Scan for the cell matching the given text and deliver its (X, Y) coordinate at center. 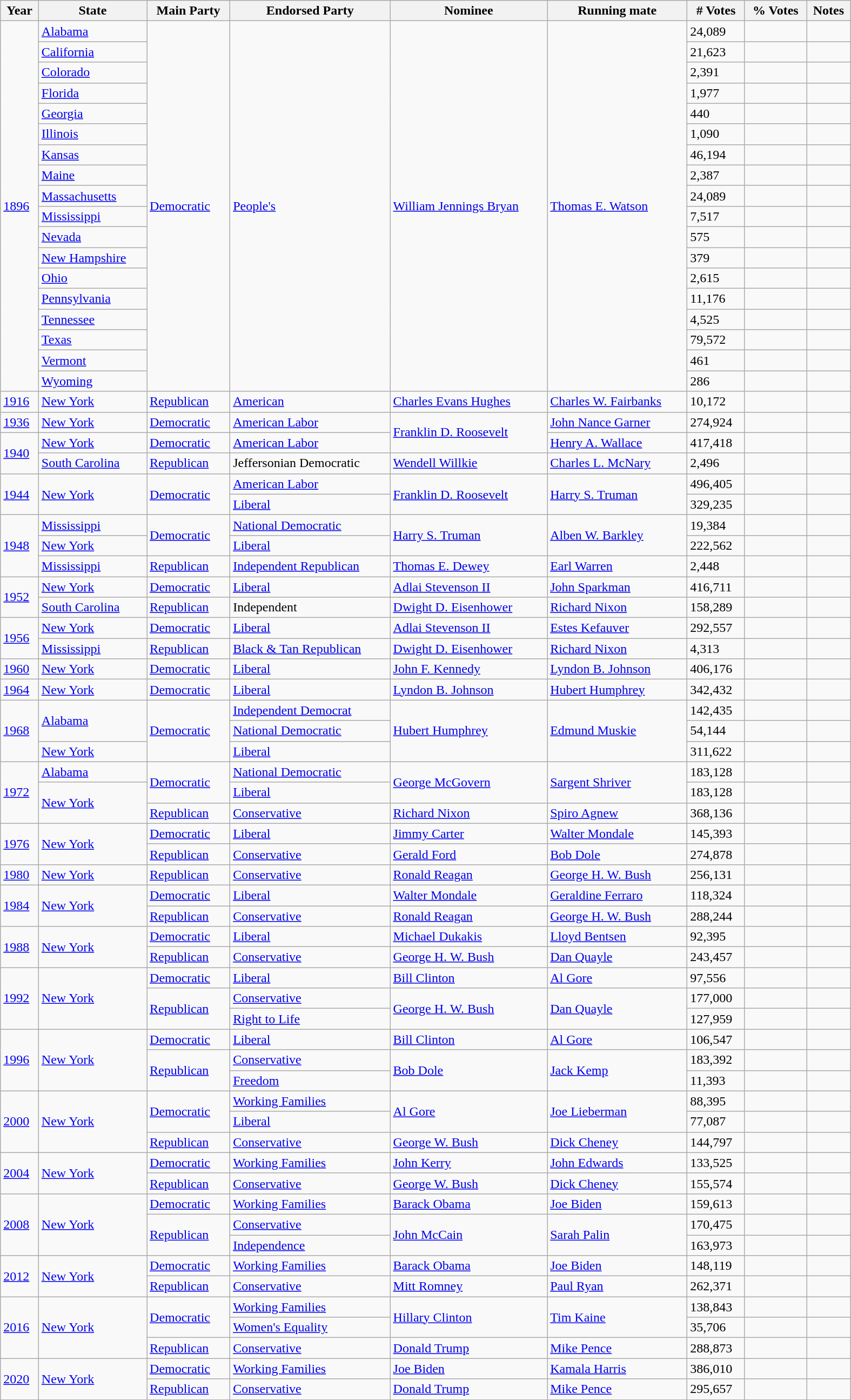
144,797 (716, 1142)
Ohio (92, 278)
1,977 (716, 93)
243,457 (716, 957)
Alben W. Barkley (617, 535)
1936 (19, 422)
177,000 (716, 998)
Vermont (92, 361)
163,973 (716, 1245)
1968 (19, 731)
1976 (19, 844)
54,144 (716, 731)
295,657 (716, 1389)
Endorsed Party (310, 11)
John Kerry (469, 1163)
Notes (828, 11)
State (92, 11)
George McGovern (469, 782)
1896 (19, 206)
Jeffersonian Democratic (310, 463)
Geraldine Ferraro (617, 895)
1944 (19, 494)
1960 (19, 669)
288,873 (716, 1348)
342,432 (716, 690)
416,711 (716, 586)
Mitt Romney (469, 1286)
John Sparkman (617, 586)
Gerald Ford (469, 854)
Main Party (189, 11)
John F. Kennedy (469, 669)
2020 (19, 1379)
2,496 (716, 463)
Independent Democrat (310, 710)
440 (716, 114)
379 (716, 258)
417,418 (716, 443)
% Votes (775, 11)
People's (310, 206)
11,176 (716, 299)
American (310, 402)
77,087 (716, 1122)
118,324 (716, 895)
Kansas (92, 155)
Independent Republican (310, 566)
Kamala Harris (617, 1369)
288,244 (716, 916)
Maine (92, 175)
Charles L. McNary (617, 463)
Texas (92, 340)
35,706 (716, 1328)
Henry A. Wallace (617, 443)
262,371 (716, 1286)
Wyoming (92, 381)
148,119 (716, 1266)
Florida (92, 93)
1948 (19, 545)
Earl Warren (617, 566)
Year (19, 11)
1980 (19, 875)
Joe Lieberman (617, 1111)
California (92, 52)
79,572 (716, 340)
Black & Tan Republican (310, 649)
21,623 (716, 52)
292,557 (716, 628)
John Nance Garner (617, 422)
19,384 (716, 525)
2016 (19, 1328)
Tim Kaine (617, 1317)
368,136 (716, 813)
183,392 (716, 1060)
127,959 (716, 1019)
Georgia (92, 114)
2008 (19, 1224)
Spiro Agnew (617, 813)
Colorado (92, 72)
138,843 (716, 1307)
Independence (310, 1245)
329,235 (716, 504)
1984 (19, 905)
Nominee (469, 11)
2,391 (716, 72)
46,194 (716, 155)
Thomas E. Dewey (469, 566)
Tennessee (92, 319)
10,172 (716, 402)
106,547 (716, 1039)
William Jennings Bryan (469, 206)
1,090 (716, 134)
386,010 (716, 1369)
461 (716, 361)
2004 (19, 1173)
133,525 (716, 1163)
406,176 (716, 669)
145,393 (716, 834)
Right to Life (310, 1019)
2012 (19, 1276)
Charles W. Fairbanks (617, 402)
7,517 (716, 216)
158,289 (716, 608)
Wendell Willkie (469, 463)
Edmund Muskie (617, 731)
575 (716, 237)
1952 (19, 597)
Massachusetts (92, 196)
2,448 (716, 566)
142,435 (716, 710)
2,615 (716, 278)
Hillary Clinton (469, 1317)
1992 (19, 998)
256,131 (716, 875)
New Hampshire (92, 258)
286 (716, 381)
1964 (19, 690)
311,622 (716, 751)
Sarah Palin (617, 1235)
1916 (19, 402)
1996 (19, 1060)
# Votes (716, 11)
John Edwards (617, 1163)
John McCain (469, 1235)
159,613 (716, 1204)
Jimmy Carter (469, 834)
4,525 (716, 319)
274,924 (716, 422)
274,878 (716, 854)
Women's Equality (310, 1328)
Lloyd Bentsen (617, 937)
97,556 (716, 978)
11,393 (716, 1081)
Independent (310, 608)
1956 (19, 638)
Pennsylvania (92, 299)
496,405 (716, 484)
222,562 (716, 545)
92,395 (716, 937)
1940 (19, 453)
Sargent Shriver (617, 782)
Jack Kemp (617, 1070)
Running mate (617, 11)
Paul Ryan (617, 1286)
1988 (19, 947)
2000 (19, 1122)
Charles Evans Hughes (469, 402)
Estes Kefauver (617, 628)
Nevada (92, 237)
170,475 (716, 1224)
1972 (19, 792)
2,387 (716, 175)
Michael Dukakis (469, 937)
88,395 (716, 1101)
Freedom (310, 1081)
Thomas E. Watson (617, 206)
4,313 (716, 649)
Illinois (92, 134)
155,574 (716, 1183)
